Pinpoint the cell where the given text exists, returning its [x, y] midpoint coordinate. 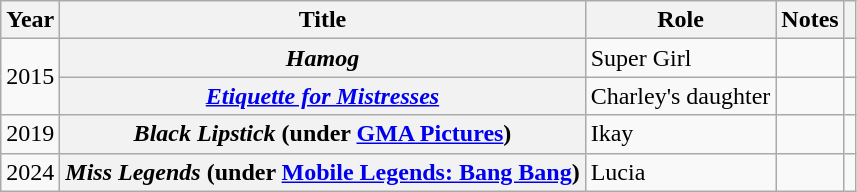
Charley's daughter [680, 96]
Miss Legends (under Mobile Legends: Bang Bang) [322, 172]
Year [30, 20]
2024 [30, 172]
Lucia [680, 172]
Notes [810, 20]
Etiquette for Mistresses [322, 96]
Title [322, 20]
Black Lipstick (under GMA Pictures) [322, 134]
Hamog [322, 58]
Role [680, 20]
Ikay [680, 134]
2019 [30, 134]
2015 [30, 77]
Super Girl [680, 58]
